Determine the [X, Y] coordinate at the center of the cell enclosing the given text.  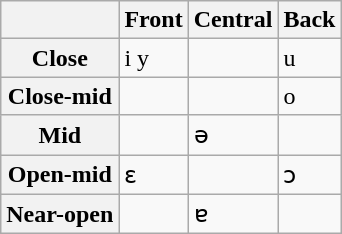
ɔ [310, 174]
Open-mid [60, 174]
u [310, 58]
Mid [60, 135]
i y [154, 58]
ɐ [233, 214]
Close [60, 58]
Central [233, 20]
ɛ [154, 174]
Near-open [60, 214]
ə [233, 135]
Front [154, 20]
Back [310, 20]
o [310, 96]
Close-mid [60, 96]
